Capture the cell that displays the provided text and extract its (x, y) central coordinate. 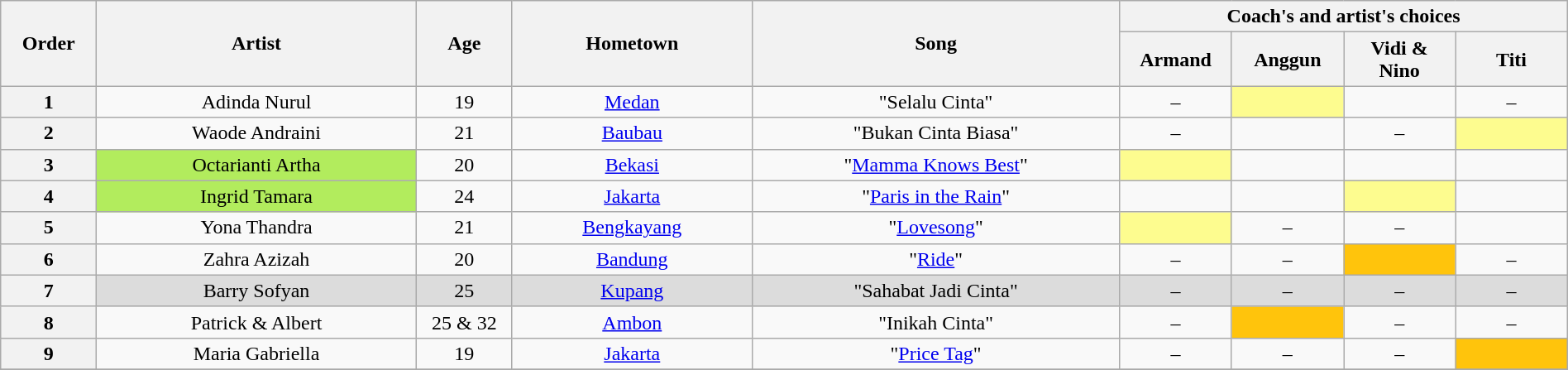
2 (49, 133)
Order (49, 43)
Artist (256, 43)
Yona Thandra (256, 228)
"Sahabat Jadi Cinta" (936, 291)
Bekasi (632, 165)
25 & 32 (464, 322)
Octarianti Artha (256, 165)
Bengkayang (632, 228)
Armand (1176, 60)
Coach's and artist's choices (1343, 17)
Maria Gabriella (256, 353)
Medan (632, 102)
7 (49, 291)
Titi (1512, 60)
Kupang (632, 291)
3 (49, 165)
Ingrid Tamara (256, 196)
Age (464, 43)
"Inikah Cinta" (936, 322)
Anggun (1287, 60)
Adinda Nurul (256, 102)
Hometown (632, 43)
5 (49, 228)
25 (464, 291)
Vidi & Nino (1399, 60)
"Ride" (936, 259)
Song (936, 43)
4 (49, 196)
8 (49, 322)
Bandung (632, 259)
"Lovesong" (936, 228)
"Paris in the Rain" (936, 196)
6 (49, 259)
24 (464, 196)
"Selalu Cinta" (936, 102)
Baubau (632, 133)
Barry Sofyan (256, 291)
1 (49, 102)
Waode Andraini (256, 133)
"Mamma Knows Best" (936, 165)
Zahra Azizah (256, 259)
"Bukan Cinta Biasa" (936, 133)
Patrick & Albert (256, 322)
"Price Tag" (936, 353)
9 (49, 353)
Ambon (632, 322)
